For the text-containing cell, return its midpoint in [x, y] coordinate format. 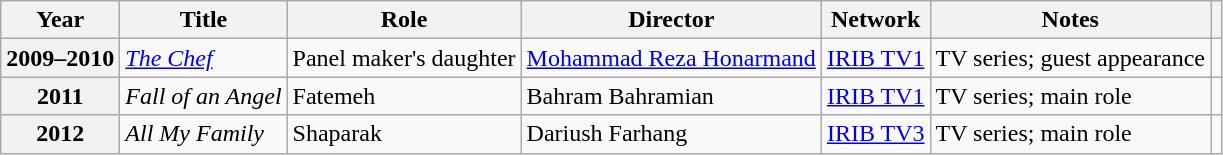
Notes [1070, 20]
The Chef [204, 58]
Network [876, 20]
Title [204, 20]
Bahram Bahramian [671, 96]
Panel maker's daughter [404, 58]
Year [60, 20]
Shaparak [404, 134]
2009–2010 [60, 58]
Mohammad Reza Honarmand [671, 58]
Fatemeh [404, 96]
All My Family [204, 134]
Role [404, 20]
2012 [60, 134]
Dariush Farhang [671, 134]
Director [671, 20]
Fall of an Angel [204, 96]
TV series; guest appearance [1070, 58]
IRIB TV3 [876, 134]
2011 [60, 96]
